For the text-containing cell, return its midpoint in (X, Y) coordinate format. 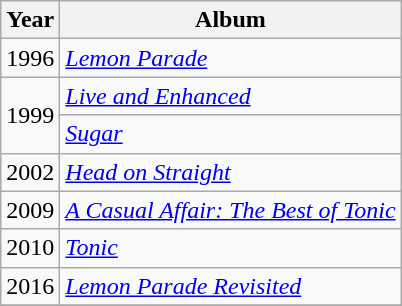
Head on Straight (230, 172)
Album (230, 20)
A Casual Affair: The Best of Tonic (230, 210)
2002 (30, 172)
Lemon Parade Revisited (230, 286)
Sugar (230, 134)
2010 (30, 248)
2016 (30, 286)
1996 (30, 58)
1999 (30, 115)
Live and Enhanced (230, 96)
Year (30, 20)
Lemon Parade (230, 58)
2009 (30, 210)
Tonic (230, 248)
